Pinpoint the cell where the given text exists, returning its (X, Y) midpoint coordinate. 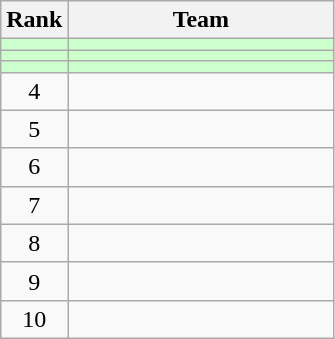
8 (34, 243)
6 (34, 167)
9 (34, 281)
Rank (34, 20)
7 (34, 205)
5 (34, 129)
4 (34, 91)
10 (34, 319)
Team (201, 20)
